Detect which cell encompasses the target text, then output its [x, y] center coordinate. 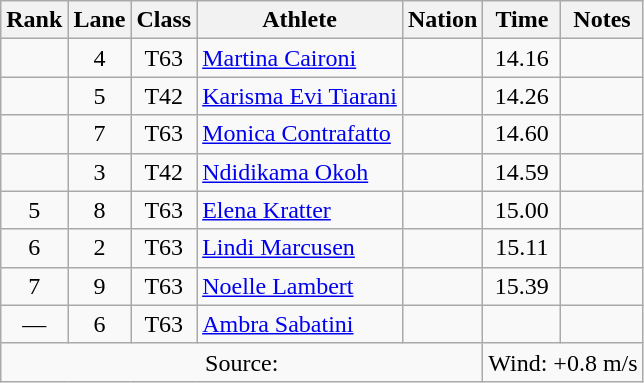
2 [100, 248]
15.39 [522, 286]
Rank [34, 20]
14.59 [522, 172]
14.16 [522, 58]
Martina Caironi [300, 58]
8 [100, 210]
15.00 [522, 210]
Lindi Marcusen [300, 248]
— [34, 324]
14.60 [522, 134]
Athlete [300, 20]
Ambra Sabatini [300, 324]
Monica Contrafatto [300, 134]
Source: [242, 362]
Notes [602, 20]
15.11 [522, 248]
Time [522, 20]
Ndidikama Okoh [300, 172]
Noelle Lambert [300, 286]
Class [164, 20]
Elena Kratter [300, 210]
9 [100, 286]
4 [100, 58]
Karisma Evi Tiarani [300, 96]
Wind: +0.8 m/s [563, 362]
Nation [442, 20]
14.26 [522, 96]
Lane [100, 20]
3 [100, 172]
